Output the (x, y) coordinate of the center of the cell containing the given text.  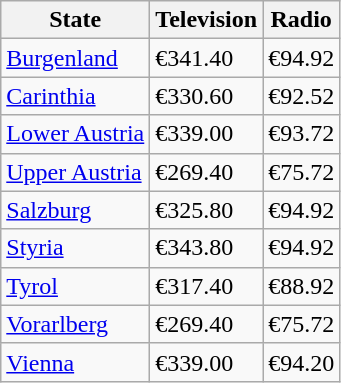
€341.40 (206, 58)
Radio (302, 20)
€343.80 (206, 248)
Tyrol (76, 286)
€317.40 (206, 286)
Television (206, 20)
€92.52 (302, 96)
€94.20 (302, 362)
Lower Austria (76, 134)
Vienna (76, 362)
Salzburg (76, 210)
€325.80 (206, 210)
Styria (76, 248)
€93.72 (302, 134)
€88.92 (302, 286)
Upper Austria (76, 172)
State (76, 20)
Carinthia (76, 96)
€330.60 (206, 96)
Vorarlberg (76, 324)
Burgenland (76, 58)
